Return the (X, Y) coordinate for the center point of the cell that contains the specified text.  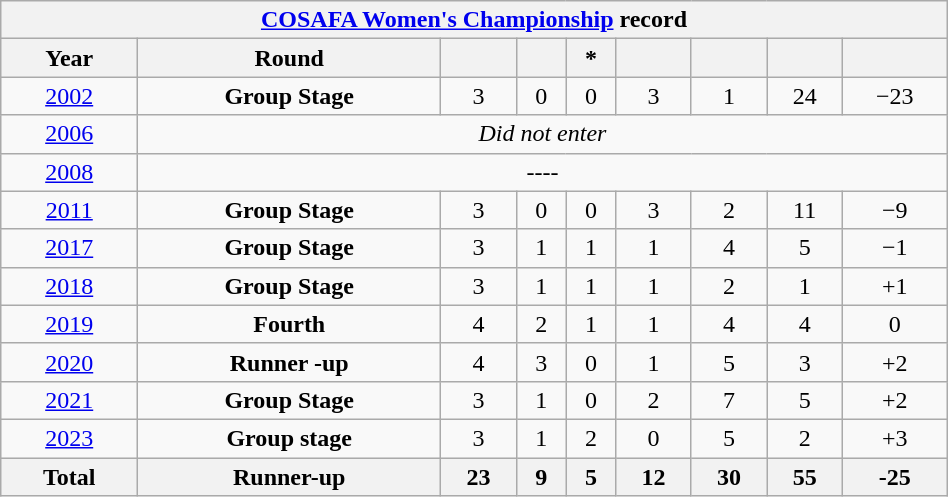
2006 (70, 134)
2021 (70, 400)
11 (805, 210)
+3 (894, 438)
Group stage (290, 438)
Year (70, 58)
23 (479, 477)
−23 (894, 96)
2023 (70, 438)
---- (543, 172)
12 (654, 477)
−1 (894, 248)
Runner-up (290, 477)
55 (805, 477)
* (591, 58)
−9 (894, 210)
7 (729, 400)
Round (290, 58)
Did not enter (543, 134)
+1 (894, 286)
2018 (70, 286)
2017 (70, 248)
2011 (70, 210)
2008 (70, 172)
-25 (894, 477)
Runner -up (290, 362)
Fourth (290, 324)
Total (70, 477)
2002 (70, 96)
COSAFA Women's Championship record (474, 20)
2019 (70, 324)
24 (805, 96)
2020 (70, 362)
30 (729, 477)
9 (541, 477)
